Pinpoint the cell where the given text exists, returning its (x, y) midpoint coordinate. 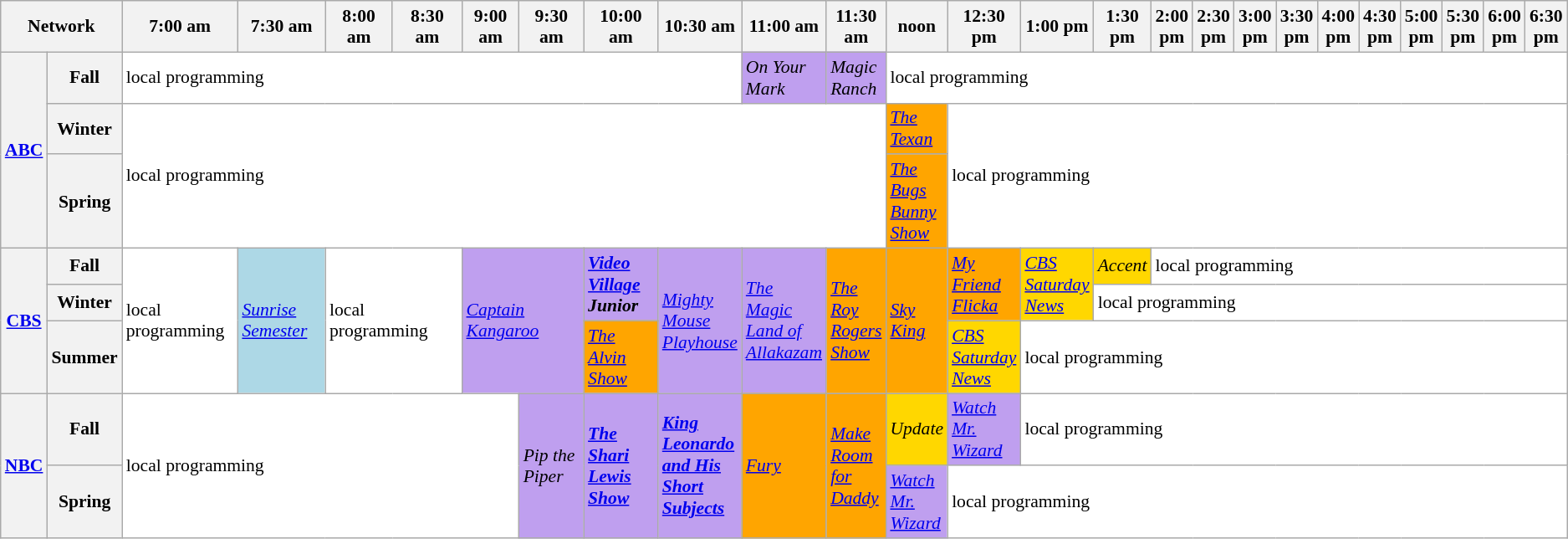
Pip the Piper (552, 465)
4:30 pm (1380, 27)
11:30 am (856, 27)
On Your Mark (784, 77)
9:30 am (552, 27)
The Roy Rogers Show (856, 321)
4:00 pm (1338, 27)
The Alvin Show (621, 357)
11:00 am (784, 27)
Sky King (917, 321)
2:30 pm (1213, 27)
The Texan (917, 129)
Sunrise Semester (281, 321)
5:30 pm (1463, 27)
noon (917, 27)
NBC (24, 465)
Accent (1122, 266)
6:00 pm (1504, 27)
The Magic Land of Allakazam (784, 321)
Video Village Junior (621, 285)
3:00 pm (1255, 27)
2:00 pm (1172, 27)
ABC (24, 150)
King Leonardo and His Short Subjects (700, 465)
12:30 pm (983, 27)
Update (917, 430)
CBS (24, 321)
Network (62, 27)
The Shari Lewis Show (621, 465)
8:00 am (359, 27)
The Bugs Bunny Show (917, 202)
Magic Ranch (856, 77)
1:00 pm (1057, 27)
Summer (84, 357)
10:00 am (621, 27)
5:00 pm (1422, 27)
Captain Kangaroo (523, 321)
1:30 pm (1122, 27)
6:30 pm (1546, 27)
Mighty Mouse Playhouse (700, 321)
Make Room for Daddy (856, 465)
Fury (784, 465)
10:30 am (700, 27)
My Friend Flicka (983, 285)
8:30 am (426, 27)
3:30 pm (1297, 27)
7:00 am (181, 27)
9:00 am (490, 27)
7:30 am (281, 27)
